Locate the cell with the specified text and output its [x, y] center coordinate. 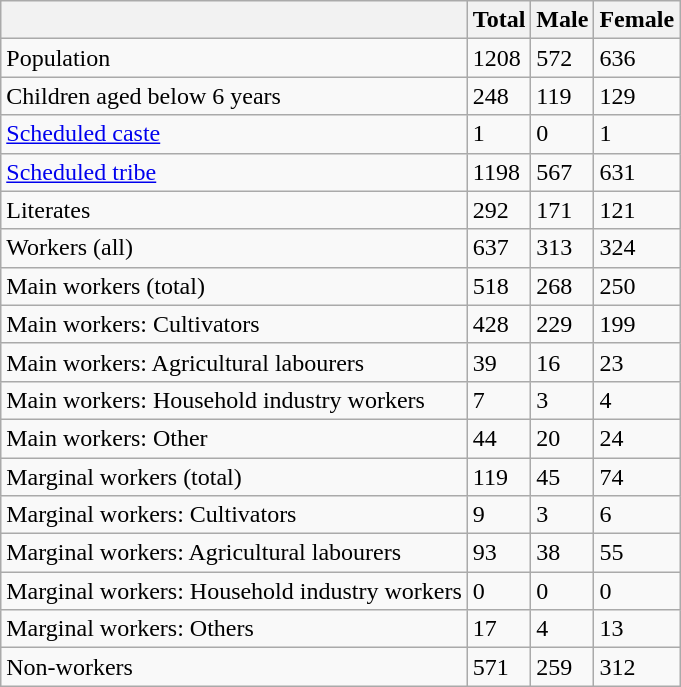
Children aged below 6 years [234, 96]
Main workers: Other [234, 438]
229 [562, 324]
631 [637, 172]
93 [499, 553]
199 [637, 324]
38 [562, 553]
129 [637, 96]
6 [637, 515]
39 [499, 362]
Literates [234, 210]
121 [637, 210]
74 [637, 477]
Scheduled tribe [234, 172]
567 [562, 172]
20 [562, 438]
324 [637, 248]
9 [499, 515]
Non-workers [234, 667]
259 [562, 667]
7 [499, 400]
250 [637, 286]
171 [562, 210]
Marginal workers (total) [234, 477]
Population [234, 58]
23 [637, 362]
Main workers: Cultivators [234, 324]
268 [562, 286]
292 [499, 210]
Total [499, 20]
16 [562, 362]
313 [562, 248]
312 [637, 667]
1208 [499, 58]
Marginal workers: Household industry workers [234, 591]
Main workers (total) [234, 286]
428 [499, 324]
518 [499, 286]
248 [499, 96]
45 [562, 477]
Workers (all) [234, 248]
Male [562, 20]
571 [499, 667]
Main workers: Household industry workers [234, 400]
Marginal workers: Others [234, 629]
637 [499, 248]
Main workers: Agricultural labourers [234, 362]
13 [637, 629]
Marginal workers: Agricultural labourers [234, 553]
44 [499, 438]
Marginal workers: Cultivators [234, 515]
572 [562, 58]
1198 [499, 172]
Female [637, 20]
24 [637, 438]
636 [637, 58]
55 [637, 553]
17 [499, 629]
Scheduled caste [234, 134]
